Locate the cell with the specified text and output its [x, y] center coordinate. 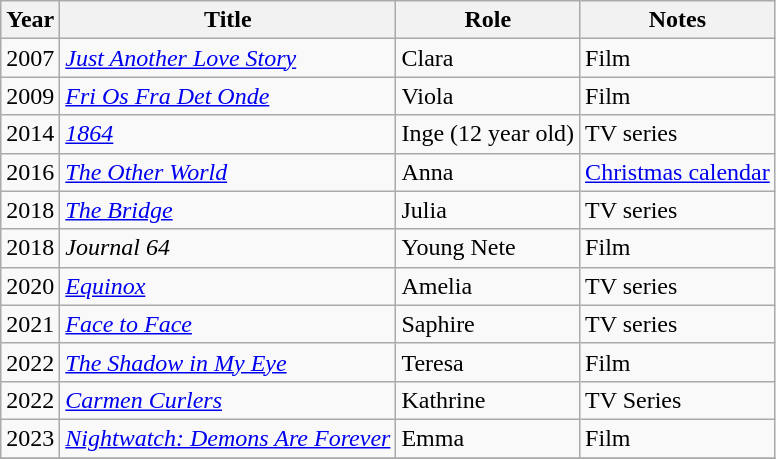
The Other World [228, 172]
Equinox [228, 286]
Inge (12 year old) [488, 134]
The Bridge [228, 210]
1864 [228, 134]
2021 [30, 324]
Kathrine [488, 400]
Clara [488, 58]
Anna [488, 172]
Teresa [488, 362]
Young Nete [488, 248]
Face to Face [228, 324]
TV Series [678, 400]
Just Another Love Story [228, 58]
2023 [30, 438]
Amelia [488, 286]
2007 [30, 58]
2014 [30, 134]
Year [30, 20]
Role [488, 20]
Saphire [488, 324]
Title [228, 20]
Carmen Curlers [228, 400]
Nightwatch: Demons Are Forever [228, 438]
Julia [488, 210]
2016 [30, 172]
Christmas calendar [678, 172]
Notes [678, 20]
Emma [488, 438]
2009 [30, 96]
Viola [488, 96]
Journal 64 [228, 248]
The Shadow in My Eye [228, 362]
2020 [30, 286]
Fri Os Fra Det Onde [228, 96]
